Locate the cell with the specified text and output its (x, y) center coordinate. 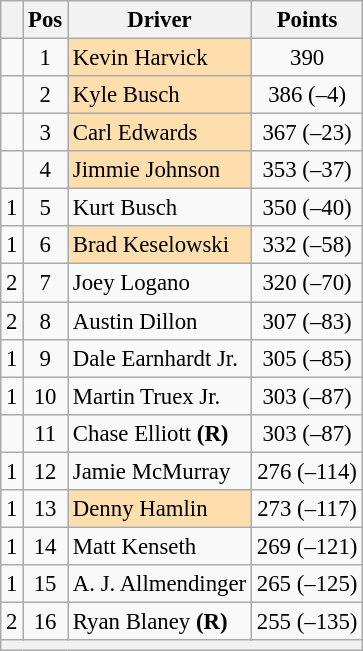
Pos (46, 20)
Jamie McMurray (160, 471)
9 (46, 358)
Martin Truex Jr. (160, 396)
Dale Earnhardt Jr. (160, 358)
273 (–117) (306, 509)
307 (–83) (306, 321)
265 (–125) (306, 584)
305 (–85) (306, 358)
350 (–40) (306, 208)
390 (306, 58)
255 (–135) (306, 621)
353 (–37) (306, 170)
Kevin Harvick (160, 58)
276 (–114) (306, 471)
5 (46, 208)
3 (46, 133)
Brad Keselowski (160, 245)
367 (–23) (306, 133)
Chase Elliott (R) (160, 433)
269 (–121) (306, 546)
13 (46, 509)
10 (46, 396)
Joey Logano (160, 283)
386 (–4) (306, 95)
12 (46, 471)
8 (46, 321)
Kyle Busch (160, 95)
11 (46, 433)
Austin Dillon (160, 321)
320 (–70) (306, 283)
332 (–58) (306, 245)
Carl Edwards (160, 133)
Denny Hamlin (160, 509)
Points (306, 20)
6 (46, 245)
14 (46, 546)
4 (46, 170)
Ryan Blaney (R) (160, 621)
7 (46, 283)
A. J. Allmendinger (160, 584)
Matt Kenseth (160, 546)
Driver (160, 20)
Jimmie Johnson (160, 170)
Kurt Busch (160, 208)
16 (46, 621)
15 (46, 584)
